From the cell containing the given text, extract its center point as [x, y] coordinate. 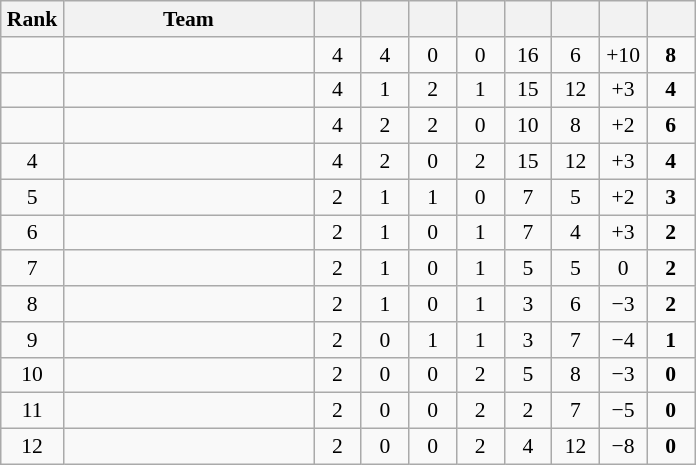
Team [188, 19]
11 [32, 411]
+10 [623, 55]
−5 [623, 411]
−8 [623, 447]
16 [528, 55]
9 [32, 340]
Rank [32, 19]
−4 [623, 340]
